Return the [X, Y] coordinate for the center point of the cell that contains the specified text.  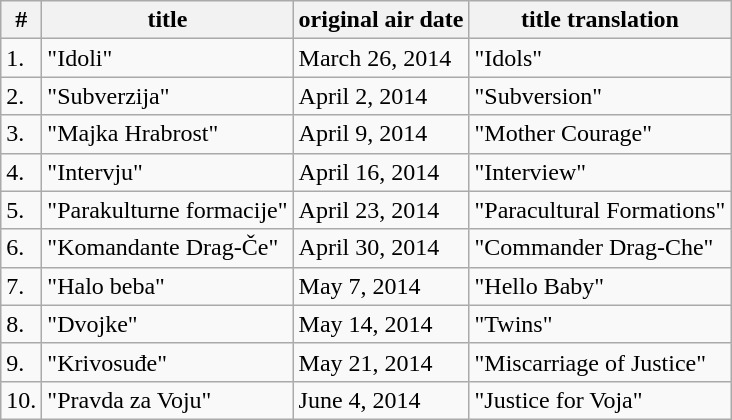
May 14, 2014 [381, 324]
May 21, 2014 [381, 362]
"Subversion" [600, 96]
"Subverzija" [168, 96]
April 23, 2014 [381, 210]
9. [22, 362]
April 16, 2014 [381, 172]
"Commander Drag-Che" [600, 248]
title [168, 20]
"Parakulturne formacije" [168, 210]
"Halo beba" [168, 286]
7. [22, 286]
5. [22, 210]
"Dvojke" [168, 324]
June 4, 2014 [381, 400]
"Paracultural Formations" [600, 210]
# [22, 20]
"Idoli" [168, 58]
3. [22, 134]
"Miscarriage of Justice" [600, 362]
April 30, 2014 [381, 248]
10. [22, 400]
"Pravda za Voju" [168, 400]
April 9, 2014 [381, 134]
1. [22, 58]
"Komandante Drag-Če" [168, 248]
6. [22, 248]
"Idols" [600, 58]
"Hello Baby" [600, 286]
"Intervju" [168, 172]
"Mother Courage" [600, 134]
"Interview" [600, 172]
April 2, 2014 [381, 96]
May 7, 2014 [381, 286]
March 26, 2014 [381, 58]
original air date [381, 20]
8. [22, 324]
"Twins" [600, 324]
"Justice for Voja" [600, 400]
2. [22, 96]
title translation [600, 20]
"Majka Hrabrost" [168, 134]
"Krivosuđe" [168, 362]
4. [22, 172]
